Locate the cell with the specified text and output its (X, Y) center coordinate. 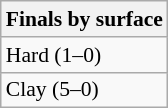
Finals by surface (84, 19)
Clay (5–0) (84, 90)
Hard (1–0) (84, 55)
